Return the (X, Y) coordinate for the center point of the cell that contains the specified text.  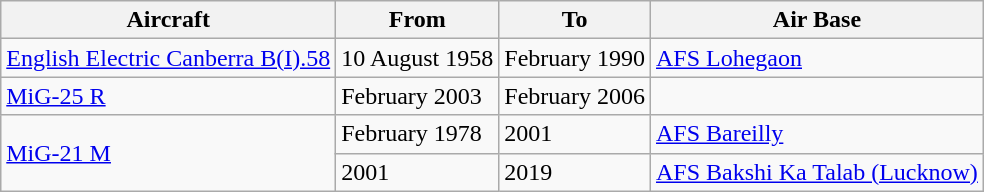
AFS Bareilly (816, 134)
February 2006 (575, 96)
2019 (575, 172)
AFS Lohegaon (816, 58)
February 2003 (418, 96)
February 1978 (418, 134)
Air Base (816, 20)
From (418, 20)
MiG-25 R (168, 96)
MiG-21 M (168, 153)
10 August 1958 (418, 58)
Aircraft (168, 20)
AFS Bakshi Ka Talab (Lucknow) (816, 172)
To (575, 20)
February 1990 (575, 58)
English Electric Canberra B(I).58 (168, 58)
